Output the (X, Y) coordinate of the center of the cell containing the given text.  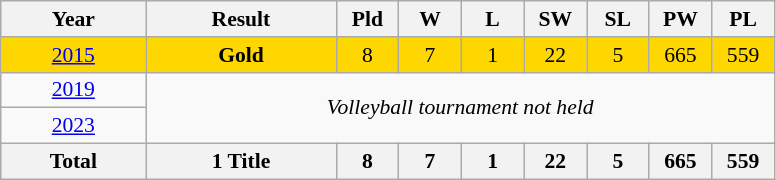
2019 (74, 90)
SW (556, 19)
Result (241, 19)
2023 (74, 126)
L (492, 19)
Volleyball tournament not held (460, 108)
Total (74, 162)
PL (744, 19)
SL (618, 19)
Gold (241, 55)
Pld (368, 19)
W (430, 19)
Year (74, 19)
1 Title (241, 162)
PW (680, 19)
2015 (74, 55)
